Pinpoint the cell where the given text exists, returning its [x, y] midpoint coordinate. 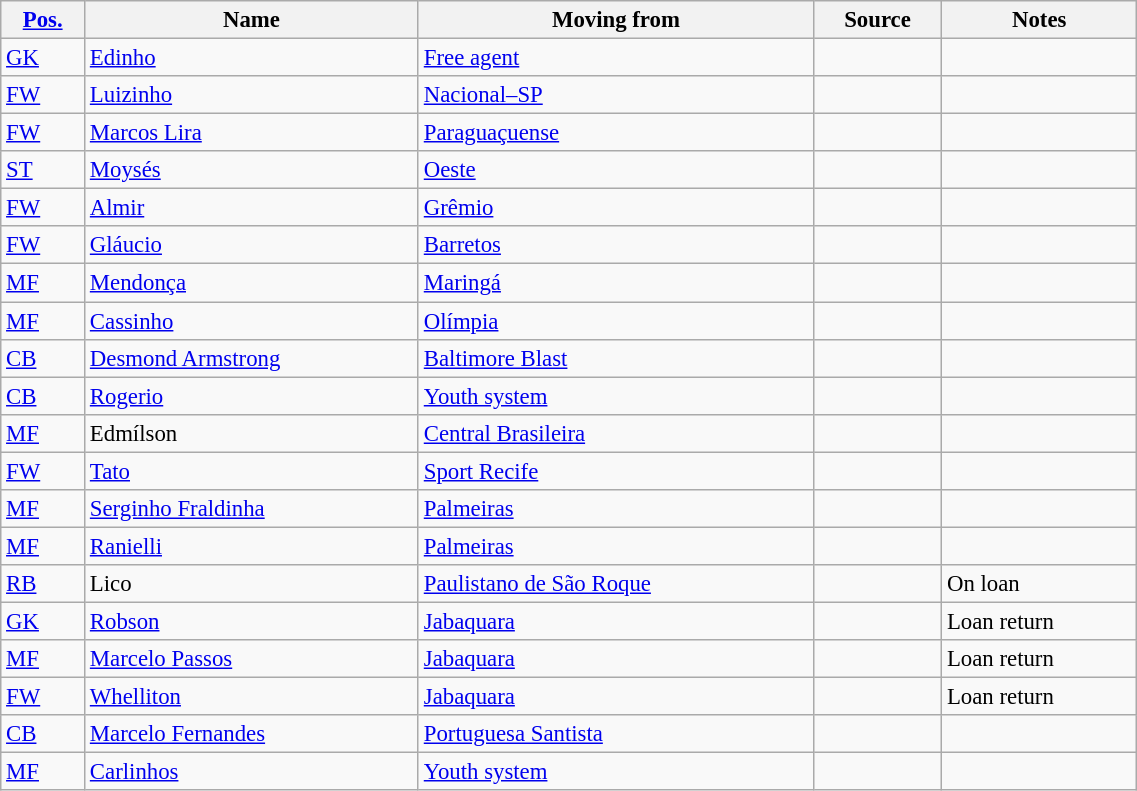
Lico [252, 584]
Notes [1040, 20]
Baltimore Blast [616, 358]
Portuguesa Santista [616, 734]
Moysés [252, 170]
RB [43, 584]
Barretos [616, 245]
Luizinho [252, 95]
ST [43, 170]
Whelliton [252, 697]
Grêmio [616, 208]
Nacional–SP [616, 95]
Edmílson [252, 433]
Source [877, 20]
Central Brasileira [616, 433]
Paulistano de São Roque [616, 584]
Olímpia [616, 321]
Gláucio [252, 245]
Marcelo Passos [252, 659]
Rogerio [252, 396]
Marcelo Fernandes [252, 734]
On loan [1040, 584]
Maringá [616, 283]
Mendonça [252, 283]
Sport Recife [616, 471]
Cassinho [252, 321]
Marcos Lira [252, 133]
Ranielli [252, 546]
Pos. [43, 20]
Almir [252, 208]
Paraguaçuense [616, 133]
Free agent [616, 58]
Name [252, 20]
Carlinhos [252, 772]
Edinho [252, 58]
Desmond Armstrong [252, 358]
Tato [252, 471]
Robson [252, 621]
Serginho Fraldinha [252, 509]
Moving from [616, 20]
Oeste [616, 170]
